Search for the cell housing the specified text and yield its [x, y] center coordinate. 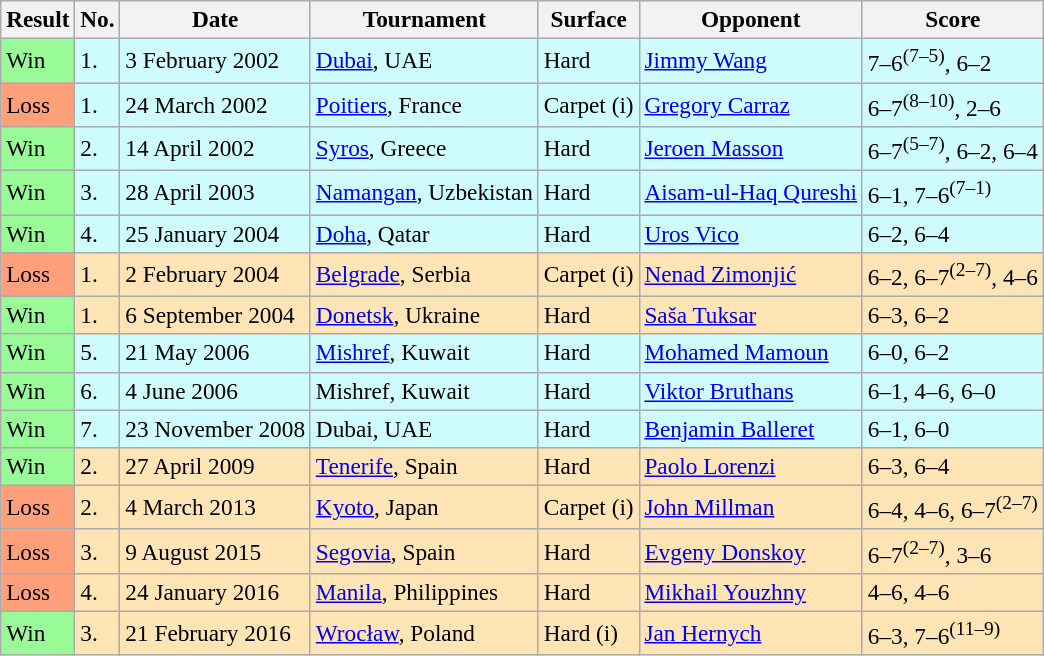
Poitiers, France [424, 104]
Uros Vico [750, 233]
Evgeny Donskoy [750, 551]
Tournament [424, 19]
3 February 2002 [215, 60]
4 March 2013 [215, 507]
6–1, 6–0 [952, 428]
24 January 2016 [215, 592]
Paolo Lorenzi [750, 466]
24 March 2002 [215, 104]
2 February 2004 [215, 274]
Score [952, 19]
Date [215, 19]
Hard (i) [588, 633]
Gregory Carraz [750, 104]
Nenad Zimonjić [750, 274]
6–1, 7–6(7–1) [952, 192]
6–7(8–10), 2–6 [952, 104]
6–7(5–7), 6–2, 6–4 [952, 148]
Kyoto, Japan [424, 507]
6–2, 6–7(2–7), 4–6 [952, 274]
Wrocław, Poland [424, 633]
21 May 2006 [215, 353]
28 April 2003 [215, 192]
6–3, 7–6(11–9) [952, 633]
6 September 2004 [215, 315]
Jimmy Wang [750, 60]
Belgrade, Serbia [424, 274]
Opponent [750, 19]
6–3, 6–2 [952, 315]
Benjamin Balleret [750, 428]
Mohamed Mamoun [750, 353]
Aisam-ul-Haq Qureshi [750, 192]
Surface [588, 19]
Saša Tuksar [750, 315]
Result [38, 19]
Manila, Philippines [424, 592]
6–7(2–7), 3–6 [952, 551]
6. [98, 391]
Mikhail Youzhny [750, 592]
21 February 2016 [215, 633]
23 November 2008 [215, 428]
14 April 2002 [215, 148]
No. [98, 19]
4–6, 4–6 [952, 592]
Tenerife, Spain [424, 466]
6–2, 6–4 [952, 233]
Jan Hernych [750, 633]
7–6(7–5), 6–2 [952, 60]
John Millman [750, 507]
Syros, Greece [424, 148]
Jeroen Masson [750, 148]
Donetsk, Ukraine [424, 315]
Segovia, Spain [424, 551]
Viktor Bruthans [750, 391]
5. [98, 353]
27 April 2009 [215, 466]
Doha, Qatar [424, 233]
6–4, 4–6, 6–7(2–7) [952, 507]
4 June 2006 [215, 391]
9 August 2015 [215, 551]
6–3, 6–4 [952, 466]
7. [98, 428]
Namangan, Uzbekistan [424, 192]
6–0, 6–2 [952, 353]
25 January 2004 [215, 233]
6–1, 4–6, 6–0 [952, 391]
